From the cell containing the given text, extract its center point as (x, y) coordinate. 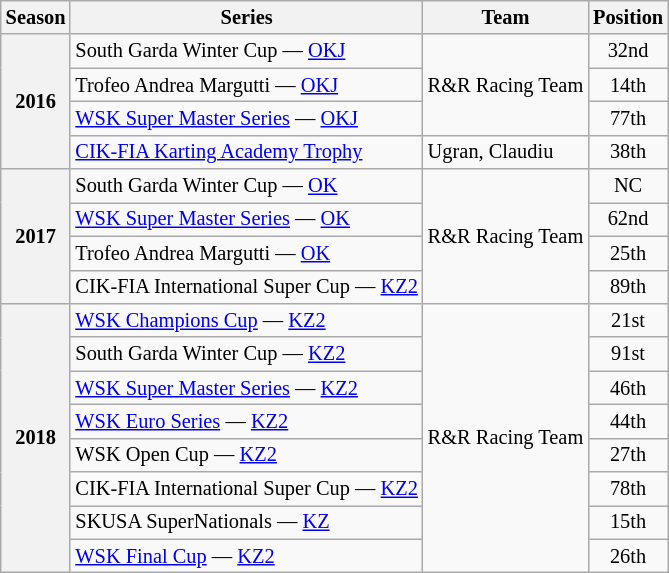
2017 (36, 236)
Team (506, 17)
78th (628, 489)
WSK Open Cup — KZ2 (246, 455)
46th (628, 388)
27th (628, 455)
NC (628, 186)
44th (628, 421)
2016 (36, 102)
15th (628, 522)
Trofeo Andrea Margutti — OK (246, 253)
38th (628, 152)
Season (36, 17)
SKUSA SuperNationals — KZ (246, 522)
25th (628, 253)
Ugran, Claudiu (506, 152)
WSK Final Cup — KZ2 (246, 556)
32nd (628, 51)
WSK Euro Series — KZ2 (246, 421)
WSK Champions Cup — KZ2 (246, 320)
26th (628, 556)
2018 (36, 438)
CIK-FIA Karting Academy Trophy (246, 152)
South Garda Winter Cup — OK (246, 186)
Trofeo Andrea Margutti — OKJ (246, 85)
21st (628, 320)
WSK Super Master Series — KZ2 (246, 388)
South Garda Winter Cup — KZ2 (246, 354)
WSK Super Master Series — OK (246, 219)
Position (628, 17)
14th (628, 85)
77th (628, 118)
South Garda Winter Cup — OKJ (246, 51)
62nd (628, 219)
WSK Super Master Series — OKJ (246, 118)
Series (246, 17)
89th (628, 287)
91st (628, 354)
